Find where the given text appears and provide that cell's center as (x, y) coordinate. 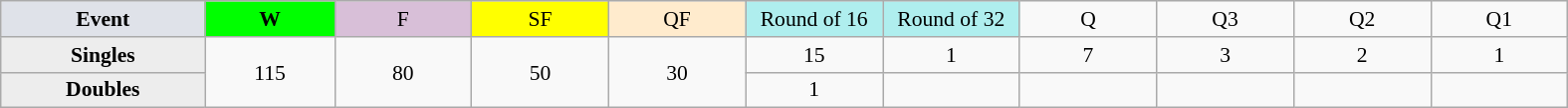
Doubles (104, 90)
Q (1088, 19)
SF (541, 19)
Event (104, 19)
15 (814, 55)
7 (1088, 55)
Q3 (1226, 19)
Q2 (1362, 19)
80 (403, 72)
2 (1362, 55)
Round of 32 (951, 19)
F (403, 19)
W (270, 19)
Q1 (1499, 19)
50 (541, 72)
Singles (104, 55)
115 (270, 72)
Round of 16 (814, 19)
QF (677, 19)
30 (677, 72)
3 (1226, 55)
